Find where the given text appears and provide that cell's center as [x, y] coordinate. 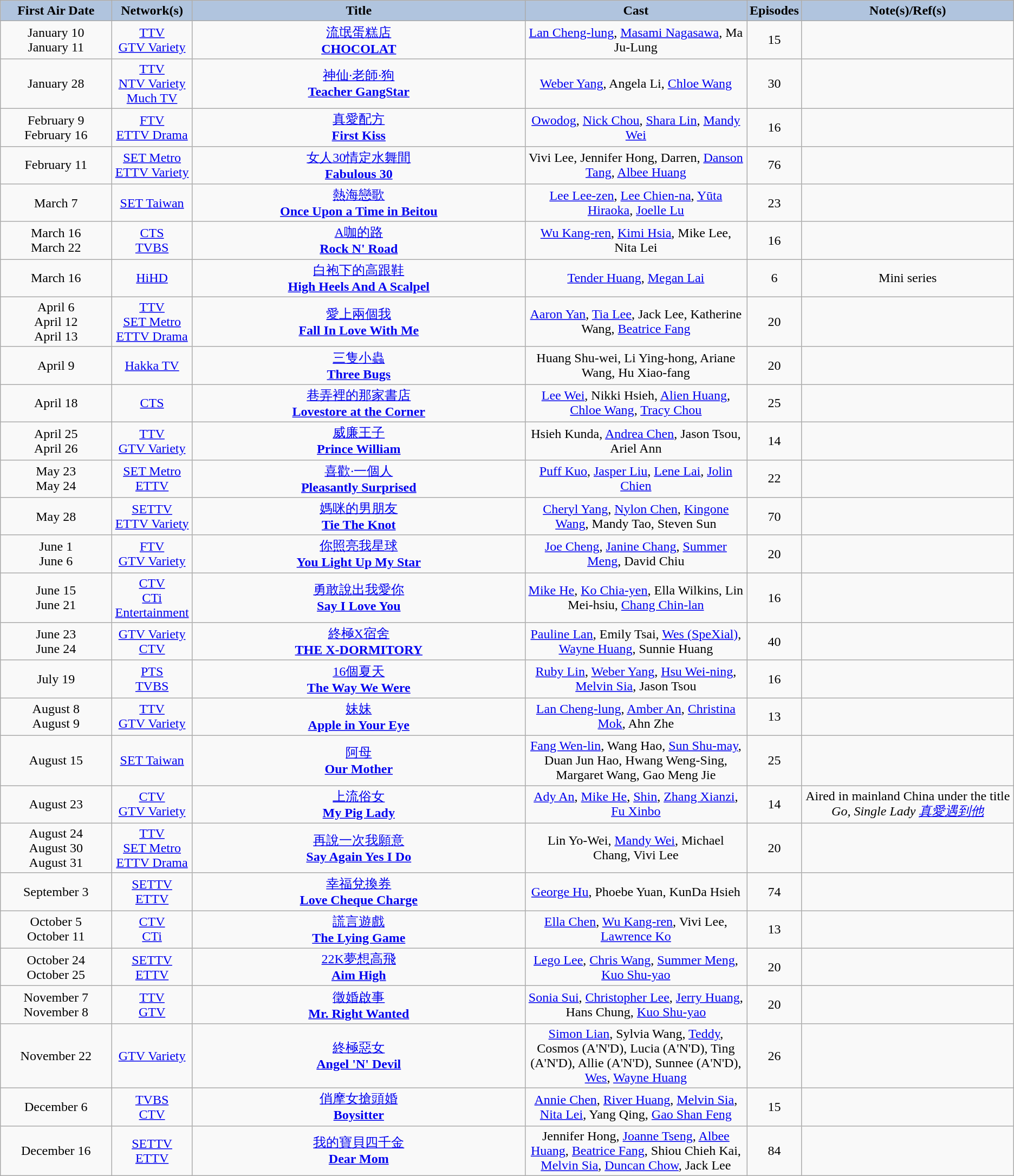
FTVGTV Variety [152, 554]
徵婚啟事Mr. Right Wanted [359, 1005]
Puff Kuo, Jasper Liu, Lene Lai, Jolin Chien [636, 479]
愛上兩個我Fall In Love With Me [359, 322]
April 9 [56, 365]
Ruby Lin, Weber Yang, Hsu Wei-ning, Melvin Sia, Jason Tsou [636, 679]
流氓蛋糕店CHOCOLAT [359, 40]
Vivi Lee, Jennifer Hong, Darren, Danson Tang, Albee Huang [636, 165]
我的寶貝四千金Dear Mom [359, 1151]
Huang Shu-wei, Li Ying-hong, Ariane Wang, Hu Xiao-fang [636, 365]
August 23 [56, 804]
Jennifer Hong, Joanne Tseng, Albee Huang, Beatrice Fang, Shiou Chieh Kai, Melvin Sia, Duncan Chow, Jack Lee [636, 1151]
74 [774, 892]
終極惡女Angel 'N' Devil [359, 1056]
16個夏天The Way We Were [359, 679]
Tender Huang, Megan Lai [636, 278]
白袍下的高跟鞋High Heels And A Scalpel [359, 278]
January 28 [56, 83]
謊言遊戲The Lying Game [359, 930]
Lan Cheng-lung, Masami Nagasawa, Ma Ju-Lung [636, 40]
23 [774, 203]
November 22 [56, 1056]
Aired in mainland China under the title Go, Single Lady 真愛遇到他 [908, 804]
40 [774, 642]
CTVCTi [152, 930]
PTSTVBS [152, 679]
Lego Lee, Chris Wang, Summer Meng, Kuo Shu-yao [636, 967]
你照亮我星球You Light Up My Star [359, 554]
SET MetroETTV [152, 479]
勇敢說出我愛你Say I Love You [359, 598]
FTVETTV Drama [152, 127]
TTVGTV [152, 1005]
Network(s) [152, 11]
Cast [636, 11]
Hsieh Kunda, Andrea Chen, Jason Tsou, Ariel Ann [636, 441]
October 24October 25 [56, 967]
Annie Chen, River Huang, Melvin Sia, Nita Lei, Yang Qing, Gao Shan Feng [636, 1107]
January 10January 11 [56, 40]
Fang Wen-lin, Wang Hao, Sun Shu-may, Duan Jun Hao, Hwang Weng-Sing, Margaret Wang, Gao Meng Jie [636, 760]
Ella Chen, Wu Kang-ren, Vivi Lee, Lawrence Ko [636, 930]
First Air Date [56, 11]
October 5October 11 [56, 930]
84 [774, 1151]
Ady An, Mike He, Shin, Zhang Xianzi, Fu Xinbo [636, 804]
22 [774, 479]
俏摩女搶頭婚Boysitter [359, 1107]
Cheryl Yang, Nylon Chen, Kingone Wang, Mandy Tao, Steven Sun [636, 517]
TTVNTV VarietyMuch TV [152, 83]
Owodog, Nick Chou, Shara Lin, Mandy Wei [636, 127]
June 23June 24 [56, 642]
December 6 [56, 1107]
22K夢想高飛Aim High [359, 967]
SET MetroETTV Variety [152, 165]
July 19 [56, 679]
30 [774, 83]
妹妹Apple in Your Eye [359, 717]
喜歡·一個人Pleasantly Surprised [359, 479]
熱海戀歌Once Upon a Time in Beitou [359, 203]
Hakka TV [152, 365]
August 8August 9 [56, 717]
Episodes [774, 11]
威廉王子Prince William [359, 441]
Mike He, Ko Chia-yen, Ella Wilkins, Lin Mei-hsiu, Chang Chin-lan [636, 598]
May 23May 24 [56, 479]
Sonia Sui, Christopher Lee, Jerry Huang, Hans Chung, Kuo Shu-yao [636, 1005]
August 15 [56, 760]
終極X宿舍THE X-DORMITORY [359, 642]
December 16 [56, 1151]
Joe Cheng, Janine Chang, Summer Meng, David Chiu [636, 554]
Weber Yang, Angela Li, Chloe Wang [636, 83]
GTV Variety [152, 1056]
February 9February 16 [56, 127]
6 [774, 278]
76 [774, 165]
May 28 [56, 517]
女人30情定水舞間Fabulous 30 [359, 165]
Mini series [908, 278]
March 16 [56, 278]
April 25April 26 [56, 441]
幸福兌換券Love Cheque Charge [359, 892]
GTV VarietyCTV [152, 642]
CTVGTV Variety [152, 804]
Wu Kang-ren, Kimi Hsia, Mike Lee, Nita Lei [636, 240]
神仙·老師·狗Teacher GangStar [359, 83]
Lin Yo-Wei, Mandy Wei, Michael Chang, Vivi Lee [636, 848]
Aaron Yan, Tia Lee, Jack Lee, Katherine Wang, Beatrice Fang [636, 322]
媽咪的男朋友Tie The Knot [359, 517]
Title [359, 11]
Lee Lee-zen, Lee Chien-na, Yūta Hiraoka, Joelle Lu [636, 203]
November 7November 8 [56, 1005]
April 18 [56, 403]
CTS [152, 403]
CTSTVBS [152, 240]
March 7 [56, 203]
September 3 [56, 892]
CTVCTi Entertainment [152, 598]
26 [774, 1056]
TVBSCTV [152, 1107]
April 6April 12April 13 [56, 322]
August 24August 30August 31 [56, 848]
SETTVETTV Variety [152, 517]
阿母Our Mother [359, 760]
June 15June 21 [56, 598]
Lee Wei, Nikki Hsieh, Alien Huang, Chloe Wang, Tracy Chou [636, 403]
真愛配方First Kiss [359, 127]
Lan Cheng-lung, Amber An, Christina Mok, Ahn Zhe [636, 717]
June 1June 6 [56, 554]
三隻小蟲Three Bugs [359, 365]
Note(s)/Ref(s) [908, 11]
70 [774, 517]
Simon Lian, Sylvia Wang, Teddy, Cosmos (A'N'D), Lucia (A'N'D), Ting (A'N'D), Allie (A'N'D), Sunnee (A'N'D), Wes, Wayne Huang [636, 1056]
March 16March 22 [56, 240]
巷弄裡的那家書店Lovestore at the Corner [359, 403]
A咖的路Rock N' Road [359, 240]
HiHD [152, 278]
再說一次我願意Say Again Yes I Do [359, 848]
上流俗女My Pig Lady [359, 804]
George Hu, Phoebe Yuan, KunDa Hsieh [636, 892]
Pauline Lan, Emily Tsai, Wes (SpeXial), Wayne Huang, Sunnie Huang [636, 642]
February 11 [56, 165]
